Pinpoint the cell where the given text exists, returning its [x, y] midpoint coordinate. 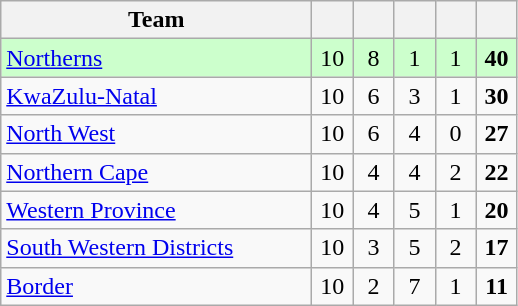
22 [496, 172]
30 [496, 96]
8 [374, 58]
Border [156, 286]
Western Province [156, 210]
7 [414, 286]
Northerns [156, 58]
17 [496, 248]
40 [496, 58]
Team [156, 20]
0 [456, 134]
North West [156, 134]
27 [496, 134]
KwaZulu-Natal [156, 96]
Northern Cape [156, 172]
South Western Districts [156, 248]
11 [496, 286]
20 [496, 210]
